For the text-containing cell, return its midpoint in (X, Y) coordinate format. 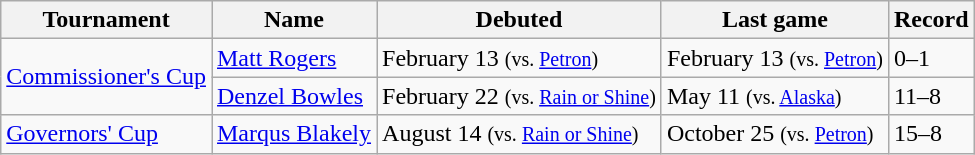
February 22 (vs. Rain or Shine) (520, 96)
Matt Rogers (294, 58)
Denzel Bowles (294, 96)
15–8 (931, 134)
Last game (774, 20)
October 25 (vs. Petron) (774, 134)
Record (931, 20)
Debuted (520, 20)
Commissioner's Cup (106, 77)
May 11 (vs. Alaska) (774, 96)
Tournament (106, 20)
11–8 (931, 96)
0–1 (931, 58)
Name (294, 20)
Governors' Cup (106, 134)
Marqus Blakely (294, 134)
August 14 (vs. Rain or Shine) (520, 134)
